Identify which cell holds the provided text, then report its (X, Y) central coordinate. 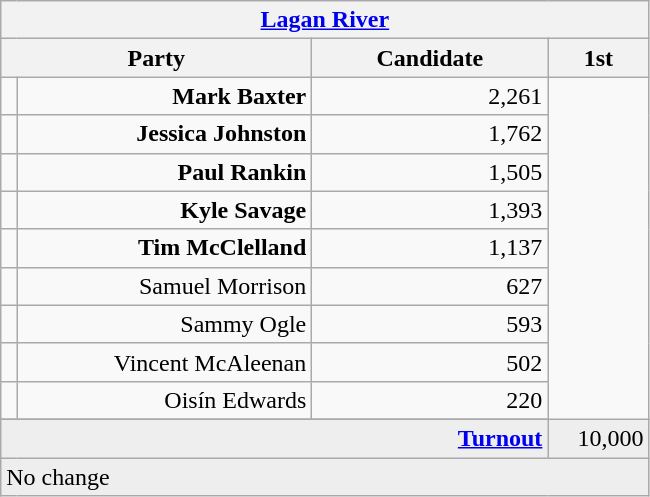
1,137 (430, 248)
Jessica Johnston (164, 134)
Oisín Edwards (164, 400)
Tim McClelland (164, 248)
1,505 (430, 172)
Party (156, 58)
Lagan River (325, 20)
502 (430, 362)
1,393 (430, 210)
No change (325, 477)
593 (430, 324)
1,762 (430, 134)
627 (430, 286)
Samuel Morrison (164, 286)
Turnout (274, 438)
220 (430, 400)
Paul Rankin (164, 172)
Kyle Savage (164, 210)
10,000 (598, 438)
Mark Baxter (164, 96)
1st (598, 58)
Candidate (430, 58)
Sammy Ogle (164, 324)
Vincent McAleenan (164, 362)
2,261 (430, 96)
